Identify which cell holds the provided text, then report its (x, y) central coordinate. 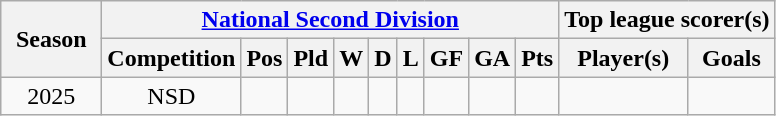
Player(s) (624, 58)
Pts (538, 58)
Top league scorer(s) (667, 20)
Competition (172, 58)
GF (446, 58)
NSD (172, 96)
Goals (732, 58)
Season (52, 39)
National Second Division (330, 20)
L (410, 58)
D (383, 58)
W (352, 58)
2025 (52, 96)
GA (492, 58)
Pos (264, 58)
Pld (311, 58)
